Output the (x, y) coordinate of the center of the cell containing the given text.  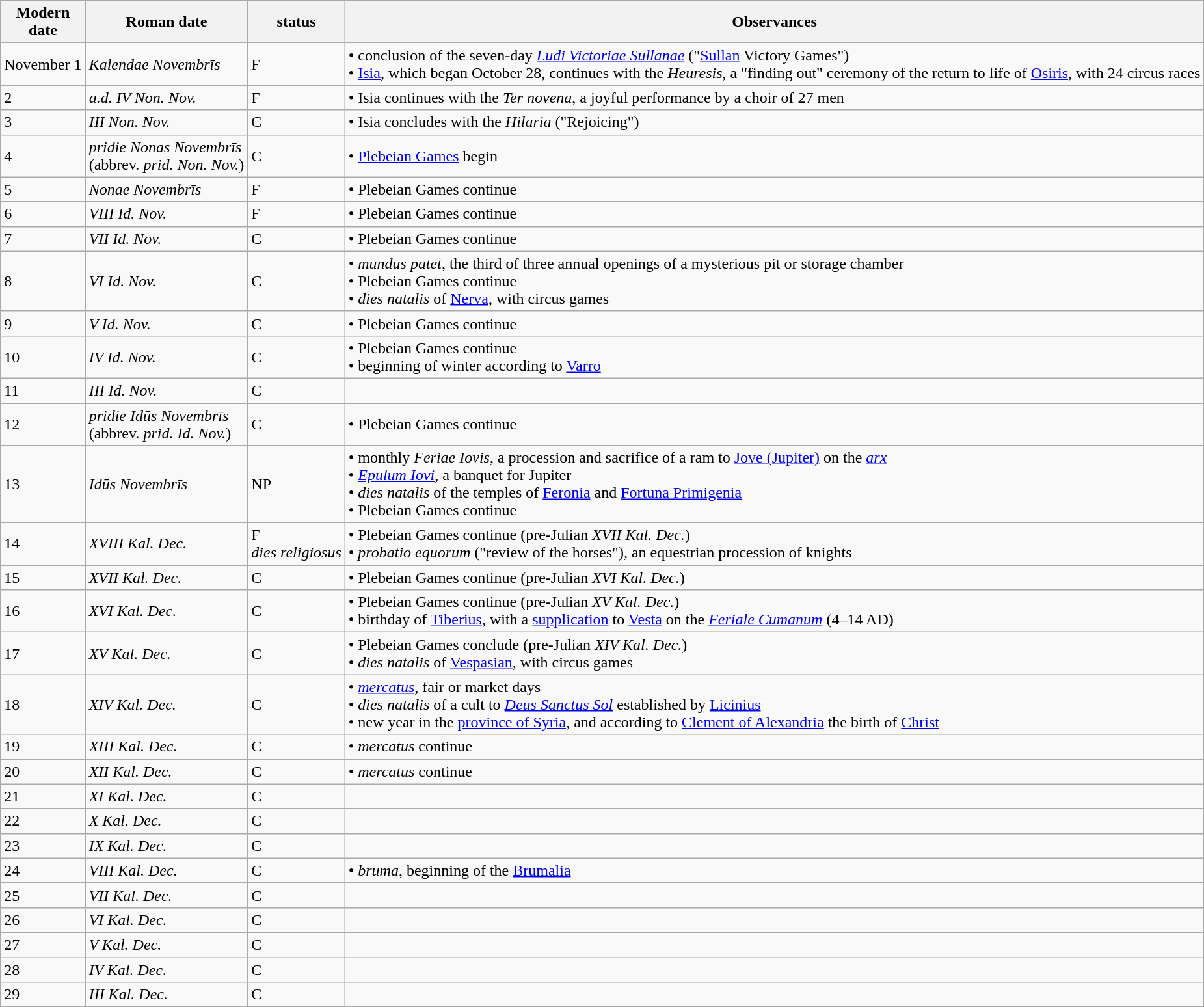
V Id. Nov. (167, 323)
X Kal. Dec. (167, 821)
IV Id. Nov. (167, 356)
7 (43, 239)
12 (43, 424)
Nonae Novembrīs (167, 189)
Kalendae Novembrīs (167, 64)
11 (43, 390)
XVI Kal. Dec. (167, 611)
V Kal. Dec. (167, 945)
26 (43, 920)
6 (43, 214)
XI Kal. Dec. (167, 796)
IX Kal. Dec. (167, 846)
9 (43, 323)
21 (43, 796)
VIII Id. Nov. (167, 214)
23 (43, 846)
pridie Idūs Novembrīs (abbrev. prid. Id. Nov.) (167, 424)
Moderndate (43, 22)
17 (43, 653)
XVIII Kal. Dec. (167, 544)
15 (43, 578)
Observances (774, 22)
• Isia continues with the Ter novena, a joyful performance by a choir of 27 men (774, 98)
NP (297, 484)
16 (43, 611)
24 (43, 870)
III Id. Nov. (167, 390)
8 (43, 281)
VIII Kal. Dec. (167, 870)
• bruma, beginning of the Brumalia (774, 870)
XII Kal. Dec. (167, 772)
29 (43, 995)
XIV Kal. Dec. (167, 705)
Idūs Novembrīs (167, 484)
status (297, 22)
22 (43, 821)
27 (43, 945)
• Plebeian Games continue• beginning of winter according to Varro (774, 356)
4 (43, 156)
13 (43, 484)
XVII Kal. Dec. (167, 578)
2 (43, 98)
5 (43, 189)
VI Id. Nov. (167, 281)
• Plebeian Games conclude (pre-Julian XIV Kal. Dec.)• dies natalis of Vespasian, with circus games (774, 653)
• Plebeian Games continue (pre-Julian XVI Kal. Dec.) (774, 578)
III Kal. Dec. (167, 995)
• Plebeian Games continue (pre-Julian XVII Kal. Dec.)• probatio equorum ("review of the horses"), an equestrian procession of knights (774, 544)
10 (43, 356)
19 (43, 747)
28 (43, 970)
• Plebeian Games continue (pre-Julian XV Kal. Dec.)• birthday of Tiberius, with a supplication to Vesta on the Feriale Cumanum (4–14 AD) (774, 611)
• Plebeian Games begin (774, 156)
a.d. IV Non. Nov. (167, 98)
14 (43, 544)
25 (43, 895)
VI Kal. Dec. (167, 920)
IV Kal. Dec. (167, 970)
20 (43, 772)
VII Id. Nov. (167, 239)
VII Kal. Dec. (167, 895)
III Non. Nov. (167, 122)
November 1 (43, 64)
• Isia concludes with the Hilaria ("Rejoicing") (774, 122)
3 (43, 122)
XV Kal. Dec. (167, 653)
pridie Nonas Novembrīs(abbrev. prid. Non. Nov.) (167, 156)
XIII Kal. Dec. (167, 747)
Roman date (167, 22)
18 (43, 705)
Fdies religiosus (297, 544)
